Pinpoint the cell where the given text exists, returning its [X, Y] midpoint coordinate. 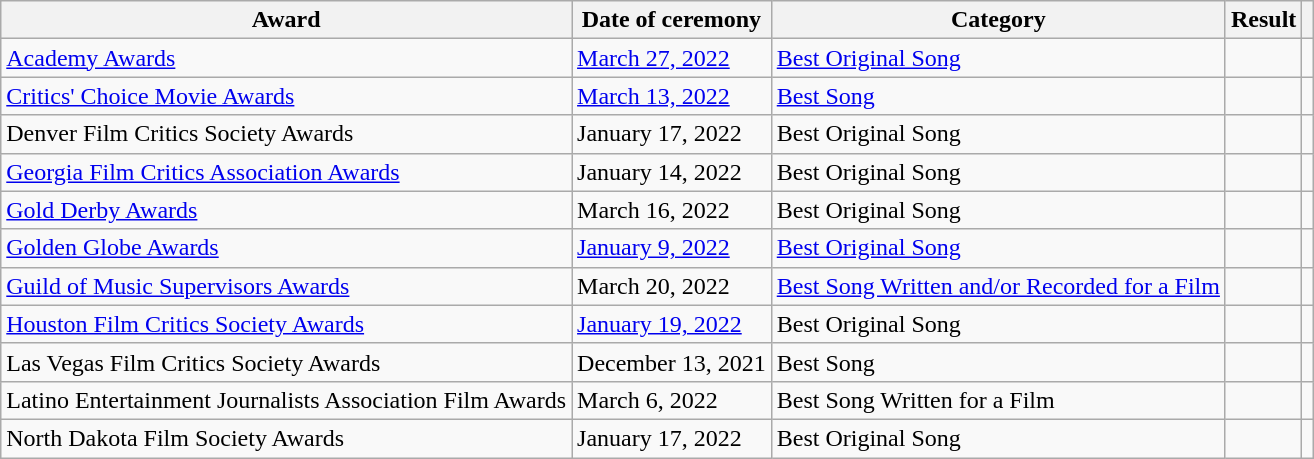
December 13, 2021 [672, 362]
March 16, 2022 [672, 210]
Georgia Film Critics Association Awards [286, 172]
Latino Entertainment Journalists Association Film Awards [286, 400]
Gold Derby Awards [286, 210]
Guild of Music Supervisors Awards [286, 286]
Best Song Written for a Film [998, 400]
Golden Globe Awards [286, 248]
Date of ceremony [672, 20]
January 19, 2022 [672, 324]
March 6, 2022 [672, 400]
March 27, 2022 [672, 58]
Category [998, 20]
Denver Film Critics Society Awards [286, 134]
Best Song Written and/or Recorded for a Film [998, 286]
March 13, 2022 [672, 96]
Houston Film Critics Society Awards [286, 324]
January 9, 2022 [672, 248]
Award [286, 20]
Las Vegas Film Critics Society Awards [286, 362]
January 14, 2022 [672, 172]
Result [1263, 20]
Critics' Choice Movie Awards [286, 96]
March 20, 2022 [672, 286]
North Dakota Film Society Awards [286, 438]
Academy Awards [286, 58]
